Locate the cell with the specified text and output its (X, Y) center coordinate. 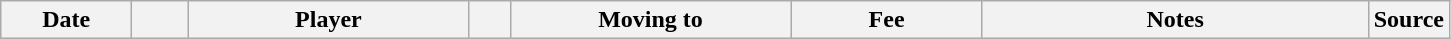
Notes (1175, 20)
Player (328, 20)
Fee (886, 20)
Source (1408, 20)
Date (66, 20)
Moving to (650, 20)
